From the cell containing the given text, extract its center point as [x, y] coordinate. 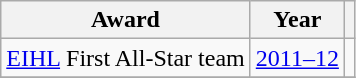
Award [126, 20]
Year [297, 20]
EIHL First All-Star team [126, 58]
2011–12 [297, 58]
